Extract the (X, Y) coordinate from the center of the cell holding the provided text.  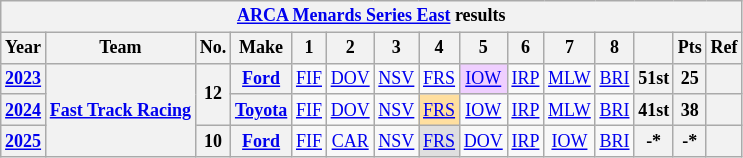
25 (690, 78)
No. (212, 48)
CAR (350, 140)
41st (654, 110)
2023 (24, 78)
4 (440, 48)
10 (212, 140)
Make (262, 48)
8 (614, 48)
Ref (724, 48)
2025 (24, 140)
ARCA Menards Series East results (372, 16)
3 (396, 48)
2024 (24, 110)
Fast Track Racing (120, 110)
51st (654, 78)
Pts (690, 48)
2 (350, 48)
Year (24, 48)
Team (120, 48)
12 (212, 94)
Toyota (262, 110)
38 (690, 110)
5 (483, 48)
7 (570, 48)
1 (310, 48)
6 (526, 48)
